Find where the given text appears and provide that cell's center as (X, Y) coordinate. 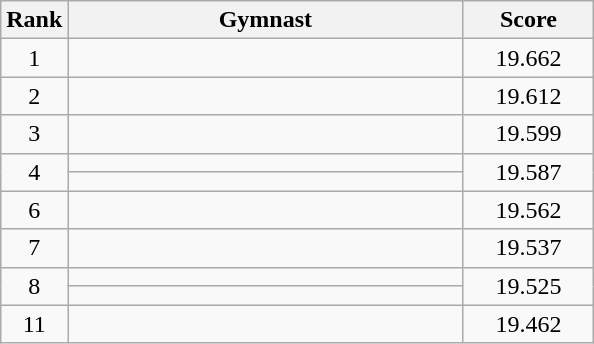
3 (34, 134)
Gymnast (266, 20)
19.599 (528, 134)
1 (34, 58)
19.587 (528, 172)
19.612 (528, 96)
7 (34, 248)
11 (34, 324)
Score (528, 20)
19.662 (528, 58)
4 (34, 172)
19.537 (528, 248)
19.462 (528, 324)
19.525 (528, 286)
6 (34, 210)
2 (34, 96)
8 (34, 286)
19.562 (528, 210)
Rank (34, 20)
